Detect which cell encompasses the target text, then output its (x, y) center coordinate. 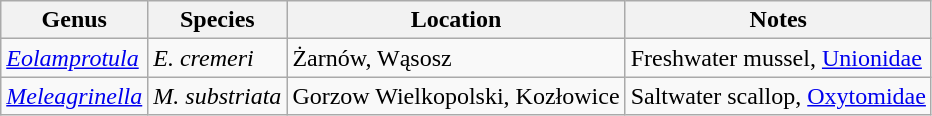
Notes (778, 20)
Żarnów, Wąsosz (456, 58)
Meleagrinella (74, 96)
Location (456, 20)
Species (218, 20)
M. substriata (218, 96)
Genus (74, 20)
Freshwater mussel, Unionidae (778, 58)
E. cremeri (218, 58)
Eolamprotula (74, 58)
Saltwater scallop, Oxytomidae (778, 96)
Gorzow Wielkopolski, Kozłowice (456, 96)
